Locate the cell with the specified text and output its [X, Y] center coordinate. 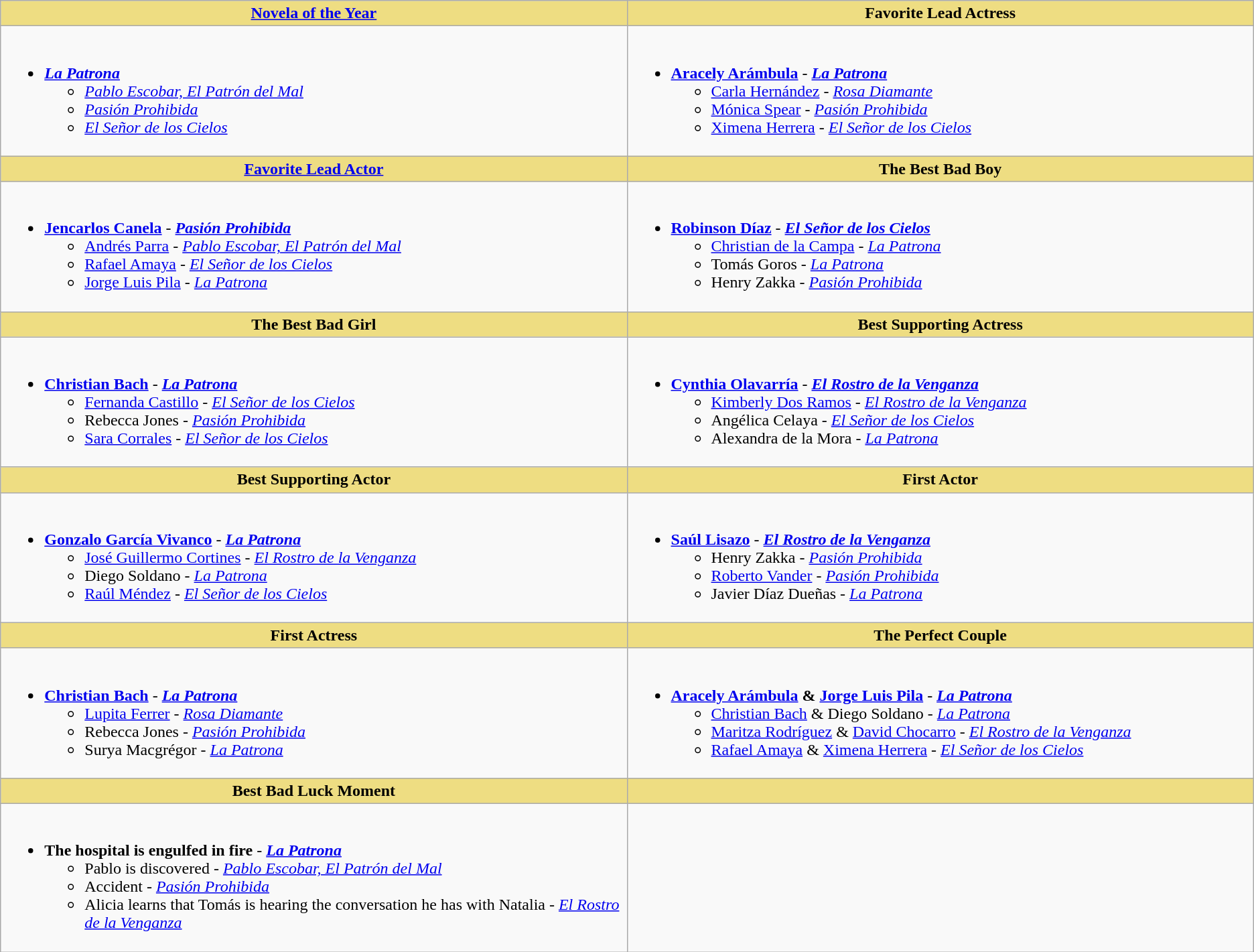
Favorite Lead Actress [940, 13]
First Actor [940, 480]
Christian Bach - La PatronaFernanda Castillo - El Señor de los CielosRebecca Jones - Pasión ProhibidaSara Corrales - El Señor de los Cielos [313, 402]
Novela of the Year [313, 13]
The Best Bad Girl [313, 324]
Best Supporting Actor [313, 480]
Robinson Díaz - El Señor de los CielosChristian de la Campa - La PatronaTomás Goros - La PatronaHenry Zakka - Pasión Prohibida [940, 247]
Best Supporting Actress [940, 324]
La PatronaPablo Escobar, El Patrón del MalPasión ProhibidaEl Señor de los Cielos [313, 91]
Best Bad Luck Moment [313, 791]
Gonzalo García Vivanco - La PatronaJosé Guillermo Cortines - El Rostro de la VenganzaDiego Soldano - La PatronaRaúl Méndez - El Señor de los Cielos [313, 557]
The Best Bad Boy [940, 169]
First Actress [313, 635]
Aracely Arámbula - La PatronaCarla Hernández - Rosa DiamanteMónica Spear - Pasión ProhibidaXimena Herrera - El Señor de los Cielos [940, 91]
Favorite Lead Actor [313, 169]
Saúl Lisazo - El Rostro de la VenganzaHenry Zakka - Pasión ProhibidaRoberto Vander - Pasión ProhibidaJavier Díaz Dueñas - La Patrona [940, 557]
Jencarlos Canela - Pasión ProhibidaAndrés Parra - Pablo Escobar, El Patrón del MalRafael Amaya - El Señor de los CielosJorge Luis Pila - La Patrona [313, 247]
The Perfect Couple [940, 635]
Christian Bach - La PatronaLupita Ferrer - Rosa DiamanteRebecca Jones - Pasión ProhibidaSurya Macgrégor - La Patrona [313, 713]
